Identify which cell holds the provided text, then report its [x, y] central coordinate. 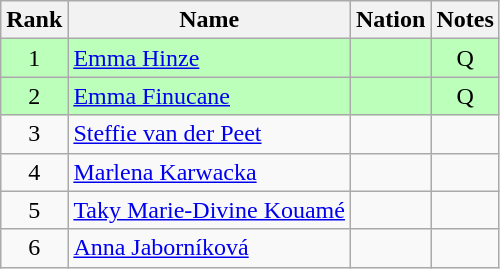
4 [34, 172]
Name [210, 20]
1 [34, 58]
Nation [390, 20]
Rank [34, 20]
5 [34, 210]
Taky Marie-Divine Kouamé [210, 210]
2 [34, 96]
Anna Jaborníková [210, 248]
Emma Finucane [210, 96]
6 [34, 248]
Emma Hinze [210, 58]
Notes [465, 20]
3 [34, 134]
Marlena Karwacka [210, 172]
Steffie van der Peet [210, 134]
